Find where the given text appears and provide that cell's center as [X, Y] coordinate. 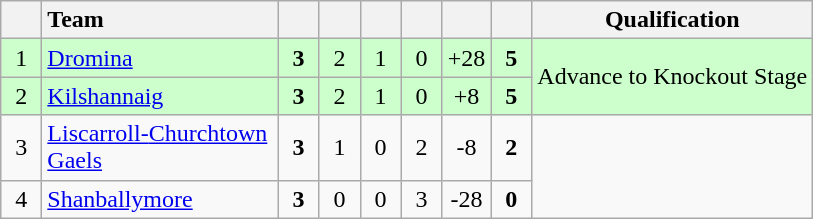
Kilshannaig [160, 96]
Dromina [160, 58]
Shanballymore [160, 199]
+28 [466, 58]
Team [160, 20]
-28 [466, 199]
Liscarroll-Churchtown Gaels [160, 148]
-8 [466, 148]
Advance to Knockout Stage [672, 77]
+8 [466, 96]
4 [22, 199]
Qualification [672, 20]
